Output the [X, Y] coordinate of the center of the cell containing the given text.  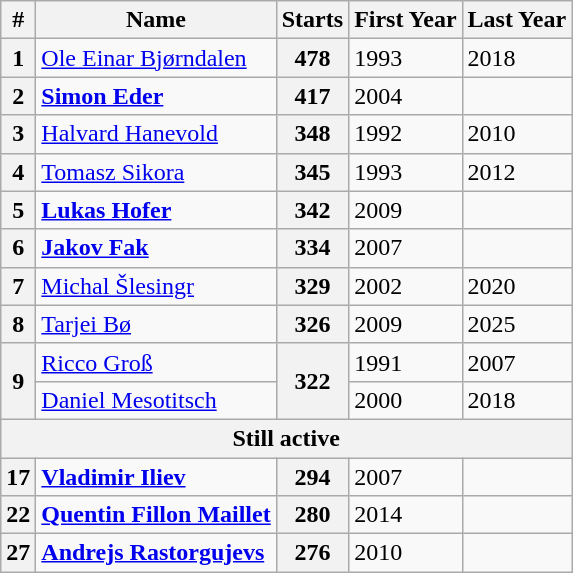
342 [312, 210]
Quentin Fillon Maillet [156, 515]
22 [18, 515]
Name [156, 20]
280 [312, 515]
9 [18, 381]
276 [312, 553]
322 [312, 381]
5 [18, 210]
4 [18, 172]
Lukas Hofer [156, 210]
1992 [406, 134]
Vladimir Iliev [156, 477]
2012 [517, 172]
329 [312, 286]
8 [18, 324]
17 [18, 477]
# [18, 20]
2002 [406, 286]
345 [312, 172]
1991 [406, 362]
Michal Šlesingr [156, 286]
6 [18, 248]
Halvard Hanevold [156, 134]
1 [18, 58]
3 [18, 134]
2020 [517, 286]
478 [312, 58]
2004 [406, 96]
7 [18, 286]
Tarjei Bø [156, 324]
Ole Einar Bjørndalen [156, 58]
417 [312, 96]
Still active [286, 438]
Daniel Mesotitsch [156, 400]
Last Year [517, 20]
294 [312, 477]
Starts [312, 20]
334 [312, 248]
First Year [406, 20]
2025 [517, 324]
2000 [406, 400]
Andrejs Rastorgujevs [156, 553]
Jakov Fak [156, 248]
2014 [406, 515]
326 [312, 324]
2 [18, 96]
27 [18, 553]
Simon Eder [156, 96]
348 [312, 134]
Ricco Groß [156, 362]
Tomasz Sikora [156, 172]
